Return the (x, y) coordinate for the center point of the cell that contains the specified text.  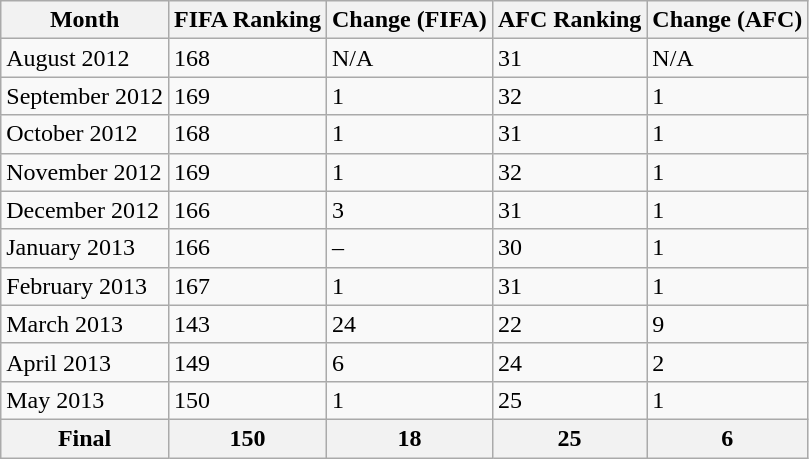
22 (569, 324)
December 2012 (85, 210)
February 2013 (85, 286)
Final (85, 438)
149 (247, 362)
– (409, 248)
August 2012 (85, 58)
October 2012 (85, 134)
April 2013 (85, 362)
Month (85, 20)
March 2013 (85, 324)
2 (728, 362)
30 (569, 248)
Change (FIFA) (409, 20)
FIFA Ranking (247, 20)
September 2012 (85, 96)
AFC Ranking (569, 20)
Change (AFC) (728, 20)
143 (247, 324)
9 (728, 324)
January 2013 (85, 248)
May 2013 (85, 400)
November 2012 (85, 172)
167 (247, 286)
3 (409, 210)
18 (409, 438)
